Identify which cell holds the provided text, then report its [x, y] central coordinate. 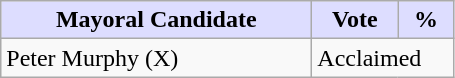
Vote [355, 20]
% [426, 20]
Acclaimed [383, 58]
Peter Murphy (X) [156, 58]
Mayoral Candidate [156, 20]
